Pinpoint the cell where the given text exists, returning its (x, y) midpoint coordinate. 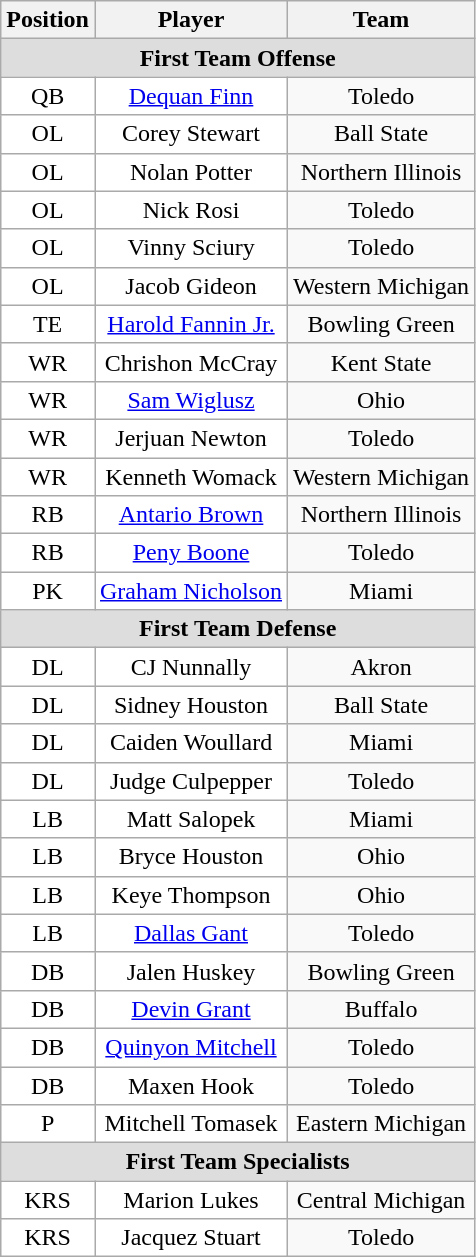
Mitchell Tomasek (190, 1124)
Corey Stewart (190, 134)
Judge Culpepper (190, 781)
Akron (382, 667)
First Team Offense (238, 58)
Graham Nicholson (190, 591)
Antario Brown (190, 515)
Jerjuan Newton (190, 438)
Dequan Finn (190, 96)
Kenneth Womack (190, 477)
Dallas Gant (190, 933)
Nick Rosi (190, 210)
Maxen Hook (190, 1085)
Sam Wiglusz (190, 400)
Harold Fannin Jr. (190, 324)
Position (48, 20)
First Team Defense (238, 629)
Caiden Woullard (190, 743)
Jacob Gideon (190, 286)
Devin Grant (190, 1009)
Quinyon Mitchell (190, 1047)
Chrishon McCray (190, 362)
CJ Nunnally (190, 667)
Sidney Houston (190, 705)
Eastern Michigan (382, 1124)
First Team Specialists (238, 1162)
P (48, 1124)
QB (48, 96)
Player (190, 20)
TE (48, 324)
Nolan Potter (190, 172)
Jacquez Stuart (190, 1238)
Marion Lukes (190, 1200)
Peny Boone (190, 553)
Central Michigan (382, 1200)
Bryce Houston (190, 857)
Keye Thompson (190, 895)
Vinny Sciury (190, 248)
Matt Salopek (190, 819)
Team (382, 20)
Kent State (382, 362)
PK (48, 591)
Jalen Huskey (190, 971)
Buffalo (382, 1009)
